From the cell containing the given text, extract its center point as (x, y) coordinate. 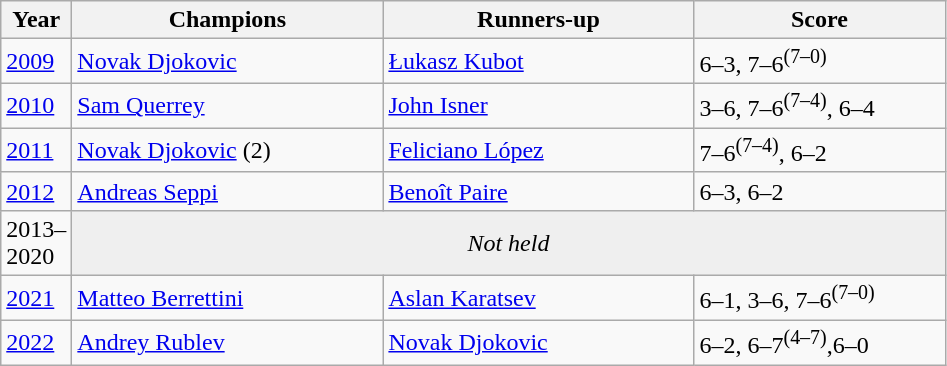
6–3, 7–6(7–0) (820, 62)
3–6, 7–6(7–4), 6–4 (820, 106)
6–2, 6–7(4–7),6–0 (820, 342)
Champions (228, 20)
Benoît Paire (538, 191)
Novak Djokovic (2) (228, 150)
John Isner (538, 106)
2009 (36, 62)
Runners-up (538, 20)
2022 (36, 342)
2021 (36, 298)
Andreas Seppi (228, 191)
7–6(7–4), 6–2 (820, 150)
Sam Querrey (228, 106)
Matteo Berrettini (228, 298)
Feliciano López (538, 150)
6–1, 3–6, 7–6(7–0) (820, 298)
2012 (36, 191)
2010 (36, 106)
Score (820, 20)
Aslan Karatsev (538, 298)
Not held (508, 244)
Year (36, 20)
Andrey Rublev (228, 342)
2011 (36, 150)
6–3, 6–2 (820, 191)
Łukasz Kubot (538, 62)
2013–2020 (36, 244)
